Pinpoint the cell where the given text exists, returning its (X, Y) midpoint coordinate. 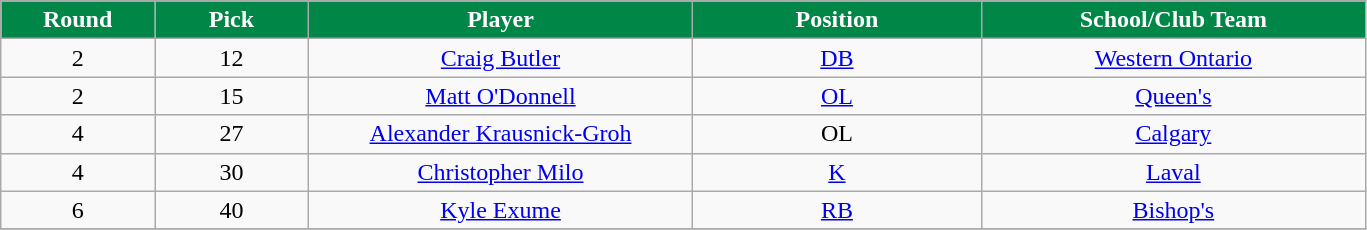
Christopher Milo (500, 172)
Queen's (1174, 96)
15 (232, 96)
Bishop's (1174, 210)
K (837, 172)
12 (232, 58)
Player (500, 20)
Matt O'Donnell (500, 96)
30 (232, 172)
Round (78, 20)
Calgary (1174, 134)
Western Ontario (1174, 58)
6 (78, 210)
Pick (232, 20)
Laval (1174, 172)
40 (232, 210)
School/Club Team (1174, 20)
Kyle Exume (500, 210)
Craig Butler (500, 58)
Position (837, 20)
DB (837, 58)
Alexander Krausnick-Groh (500, 134)
27 (232, 134)
RB (837, 210)
